Scan for the cell matching the given text and deliver its (x, y) coordinate at center. 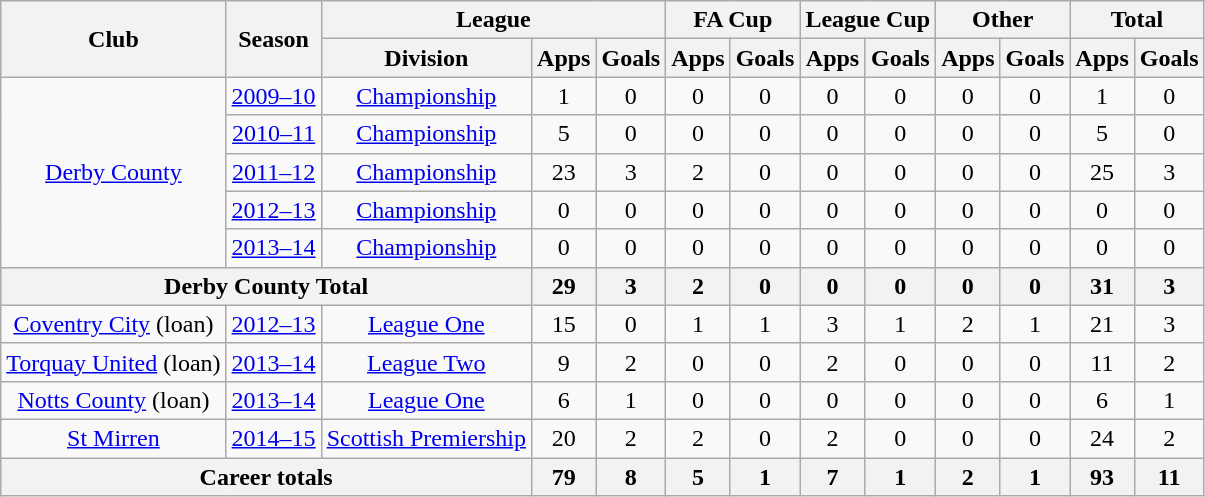
Season (274, 39)
2011–12 (274, 172)
Club (114, 39)
7 (832, 477)
Derby County Total (266, 286)
Scottish Premiership (426, 438)
9 (564, 362)
Total (1137, 20)
79 (564, 477)
29 (564, 286)
Career totals (266, 477)
8 (631, 477)
Notts County (loan) (114, 400)
20 (564, 438)
Torquay United (loan) (114, 362)
23 (564, 172)
2010–11 (274, 134)
League Cup (868, 20)
25 (1102, 172)
FA Cup (733, 20)
League (494, 20)
31 (1102, 286)
2009–10 (274, 96)
24 (1102, 438)
St Mirren (114, 438)
Derby County (114, 172)
2014–15 (274, 438)
Coventry City (loan) (114, 324)
Division (426, 58)
Other (1003, 20)
League Two (426, 362)
93 (1102, 477)
15 (564, 324)
21 (1102, 324)
